Scan for the cell matching the given text and deliver its (x, y) coordinate at center. 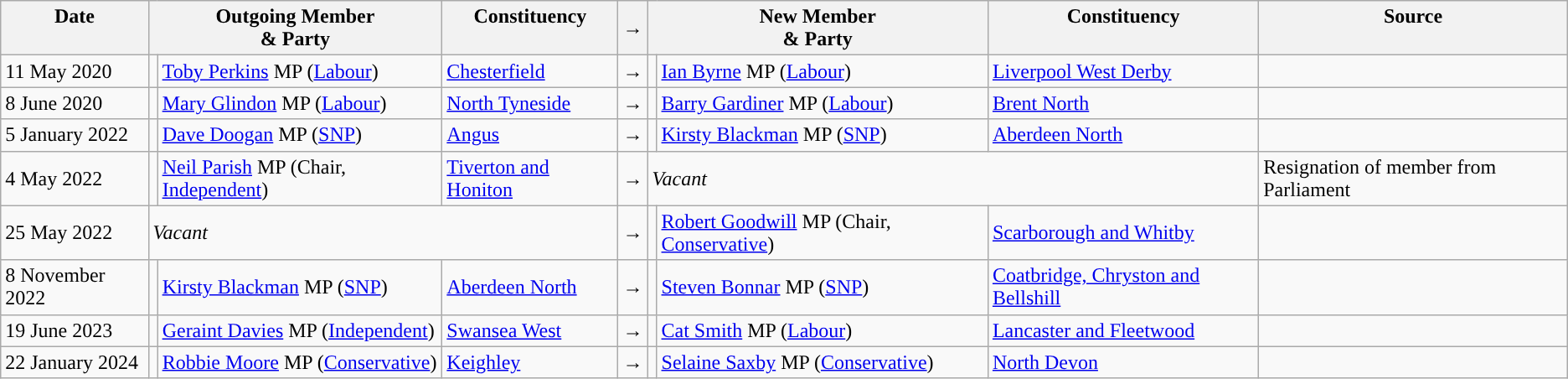
Robert Goodwill MP (Chair, Conservative) (823, 233)
Liverpool West Derby (1122, 71)
Cat Smith MP (Labour) (823, 330)
Dave Doogan MP (SNP) (300, 135)
Angus (530, 135)
Coatbridge, Chryston and Bellshill (1122, 287)
Keighley (530, 362)
8 June 2020 (75, 103)
Steven Bonnar MP (SNP) (823, 287)
Source (1414, 29)
25 May 2022 (75, 233)
22 January 2024 (75, 362)
Brent North (1122, 103)
North Devon (1122, 362)
Date (75, 29)
Neil Parish MP (Chair, Independent) (300, 178)
19 June 2023 (75, 330)
Mary Glindon MP (Labour) (300, 103)
Swansea West (530, 330)
Resignation of member from Parliament (1414, 178)
North Tyneside (530, 103)
Lancaster and Fleetwood (1122, 330)
Robbie Moore MP (Conservative) (300, 362)
Barry Gardiner MP (Labour) (823, 103)
5 January 2022 (75, 135)
Geraint Davies MP (Independent) (300, 330)
Selaine Saxby MP (Conservative) (823, 362)
Chesterfield (530, 71)
Tiverton and Honiton (530, 178)
8 November 2022 (75, 287)
4 May 2022 (75, 178)
11 May 2020 (75, 71)
New Member& Party (818, 29)
Outgoing Member& Party (295, 29)
Toby Perkins MP (Labour) (300, 71)
Ian Byrne MP (Labour) (823, 71)
Scarborough and Whitby (1122, 233)
